Scan for the cell matching the given text and deliver its (x, y) coordinate at center. 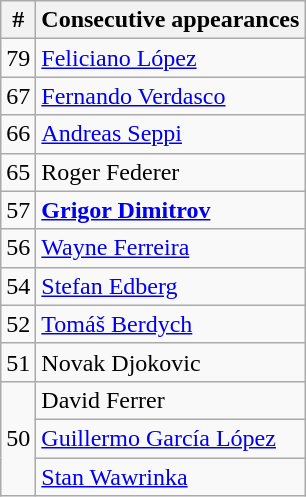
56 (18, 248)
Feliciano López (170, 58)
Andreas Seppi (170, 134)
Grigor Dimitrov (170, 210)
Fernando Verdasco (170, 96)
Tomáš Berdych (170, 324)
Guillermo García López (170, 438)
Stan Wawrinka (170, 477)
Roger Federer (170, 172)
67 (18, 96)
79 (18, 58)
54 (18, 286)
Consecutive appearances (170, 20)
David Ferrer (170, 400)
Novak Djokovic (170, 362)
# (18, 20)
65 (18, 172)
Wayne Ferreira (170, 248)
50 (18, 438)
52 (18, 324)
Stefan Edberg (170, 286)
51 (18, 362)
57 (18, 210)
66 (18, 134)
